Return the [x, y] coordinate for the center point of the cell that contains the specified text.  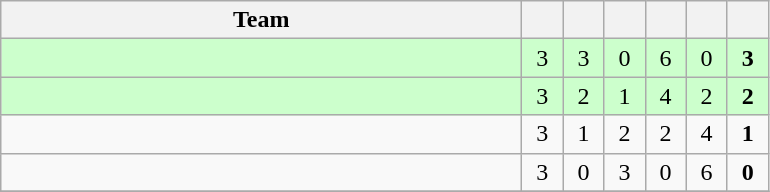
Team [262, 20]
